Provide the (X, Y) coordinate of the cell's center where the given text is located.  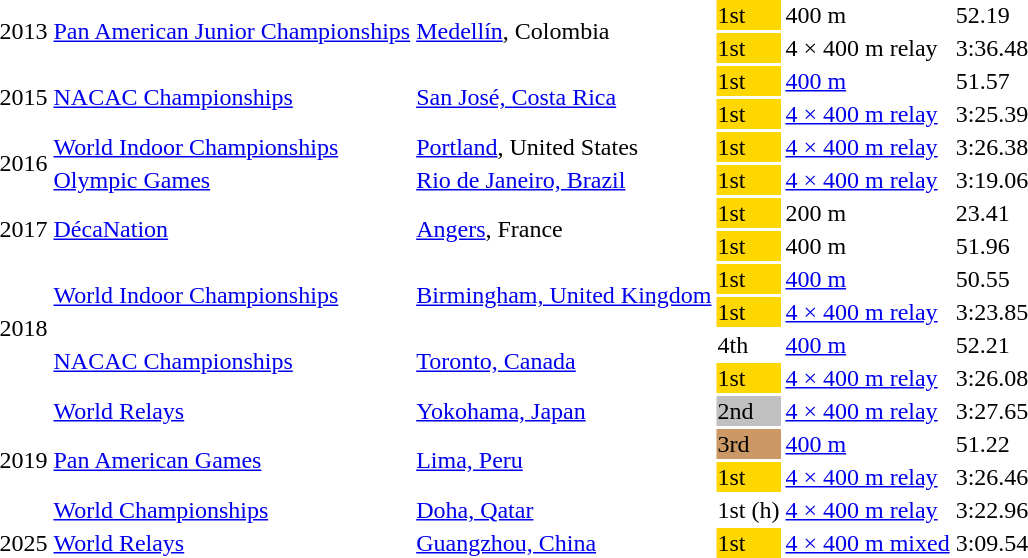
Olympic Games (232, 180)
DécaNation (232, 230)
Medellín, Colombia (564, 32)
Portland, United States (564, 147)
Toronto, Canada (564, 362)
San José, Costa Rica (564, 98)
200 m (868, 213)
2nd (748, 411)
Doha, Qatar (564, 510)
Rio de Janeiro, Brazil (564, 180)
4th (748, 345)
Guangzhou, China (564, 543)
Lima, Peru (564, 460)
Birmingham, United Kingdom (564, 296)
World Championships (232, 510)
4 × 400 m mixed (868, 543)
3rd (748, 444)
Pan American Games (232, 460)
Angers, France (564, 230)
1st (h) (748, 510)
Pan American Junior Championships (232, 32)
Yokohama, Japan (564, 411)
